Identify which cell holds the provided text, then report its [X, Y] central coordinate. 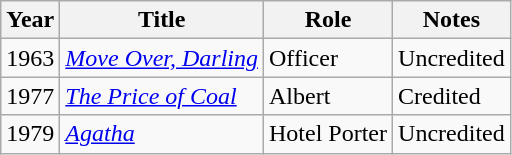
Albert [328, 96]
The Price of Coal [162, 96]
Officer [328, 58]
1977 [30, 96]
1979 [30, 134]
Year [30, 20]
Notes [452, 20]
1963 [30, 58]
Agatha [162, 134]
Role [328, 20]
Credited [452, 96]
Move Over, Darling [162, 58]
Title [162, 20]
Hotel Porter [328, 134]
